Output the [x, y] coordinate of the center of the cell containing the given text.  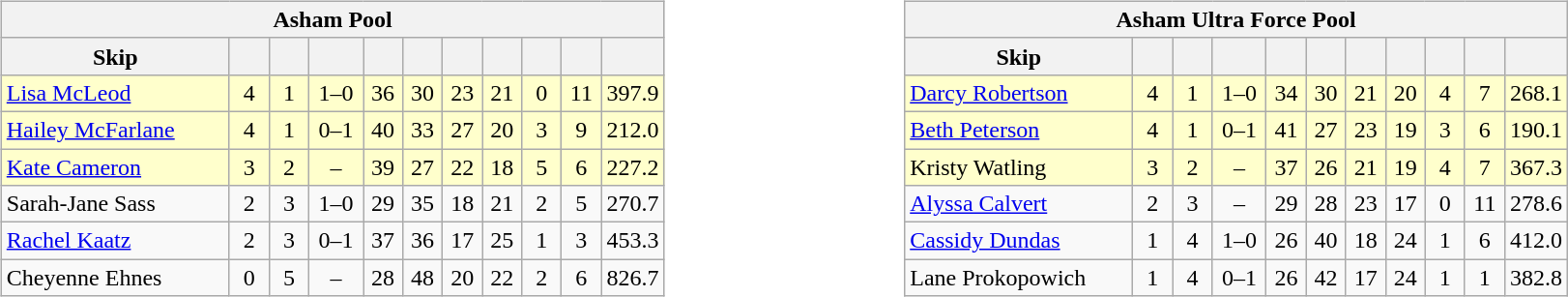
Cassidy Dundas [1019, 241]
227.2 [632, 167]
34 [1286, 93]
Darcy Robertson [1019, 93]
268.1 [1535, 93]
Kristy Watling [1019, 167]
33 [423, 130]
41 [1286, 130]
190.1 [1535, 130]
278.6 [1535, 204]
Lane Prokopowich [1019, 278]
397.9 [632, 93]
826.7 [632, 278]
42 [1326, 278]
Alyssa Calvert [1019, 204]
39 [383, 167]
Asham Pool [333, 19]
Cheyenne Ehnes [115, 278]
Rachel Kaatz [115, 241]
Lisa McLeod [115, 93]
Hailey McFarlane [115, 130]
382.8 [1535, 278]
412.0 [1535, 241]
35 [423, 204]
367.3 [1535, 167]
453.3 [632, 241]
Kate Cameron [115, 167]
270.7 [632, 204]
25 [503, 241]
9 [582, 130]
Sarah-Jane Sass [115, 204]
Beth Peterson [1019, 130]
Asham Ultra Force Pool [1236, 19]
212.0 [632, 130]
48 [423, 278]
